Output the [X, Y] coordinate of the center of the cell containing the given text.  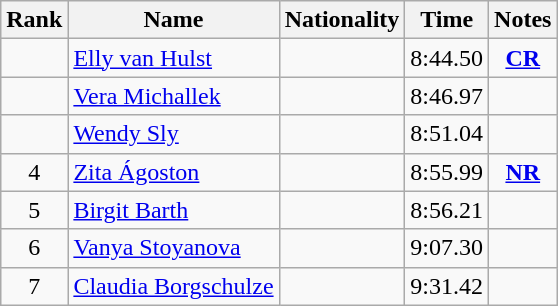
Vanya Stoyanova [174, 248]
Notes [523, 20]
6 [34, 248]
8:55.99 [447, 172]
7 [34, 286]
CR [523, 58]
Time [447, 20]
Wendy Sly [174, 134]
8:56.21 [447, 210]
9:31.42 [447, 286]
9:07.30 [447, 248]
Birgit Barth [174, 210]
Nationality [342, 20]
5 [34, 210]
4 [34, 172]
Vera Michallek [174, 96]
8:51.04 [447, 134]
Rank [34, 20]
8:44.50 [447, 58]
8:46.97 [447, 96]
Zita Ágoston [174, 172]
Elly van Hulst [174, 58]
Claudia Borgschulze [174, 286]
NR [523, 172]
Name [174, 20]
